Output the [X, Y] coordinate of the center of the cell containing the given text.  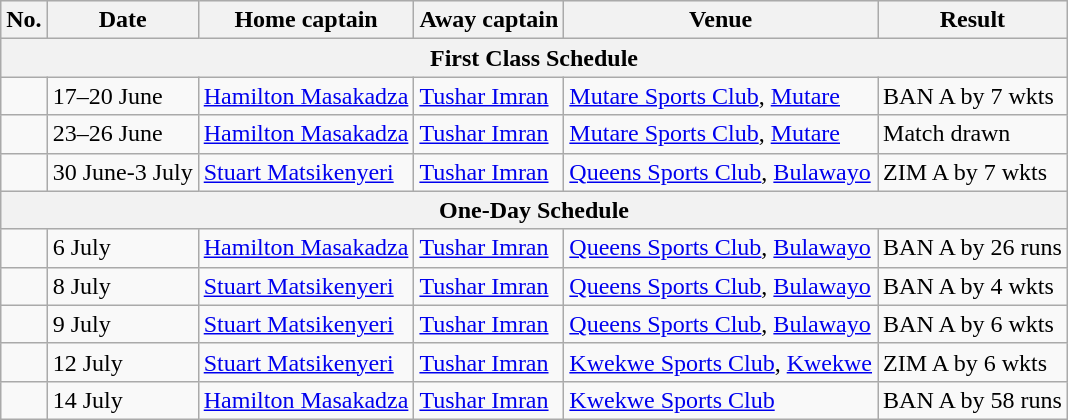
BAN A by 58 runs [973, 400]
6 July [122, 248]
ZIM A by 6 wkts [973, 362]
12 July [122, 362]
First Class Schedule [534, 58]
No. [24, 20]
8 July [122, 286]
Date [122, 20]
BAN A by 26 runs [973, 248]
ZIM A by 7 wkts [973, 172]
Match drawn [973, 134]
23–26 June [122, 134]
One-Day Schedule [534, 210]
9 July [122, 324]
BAN A by 7 wkts [973, 96]
BAN A by 6 wkts [973, 324]
30 June-3 July [122, 172]
BAN A by 4 wkts [973, 286]
14 July [122, 400]
Venue [721, 20]
Kwekwe Sports Club [721, 400]
Kwekwe Sports Club, Kwekwe [721, 362]
Home captain [306, 20]
Result [973, 20]
17–20 June [122, 96]
Away captain [489, 20]
